Identify which cell holds the provided text, then report its (X, Y) central coordinate. 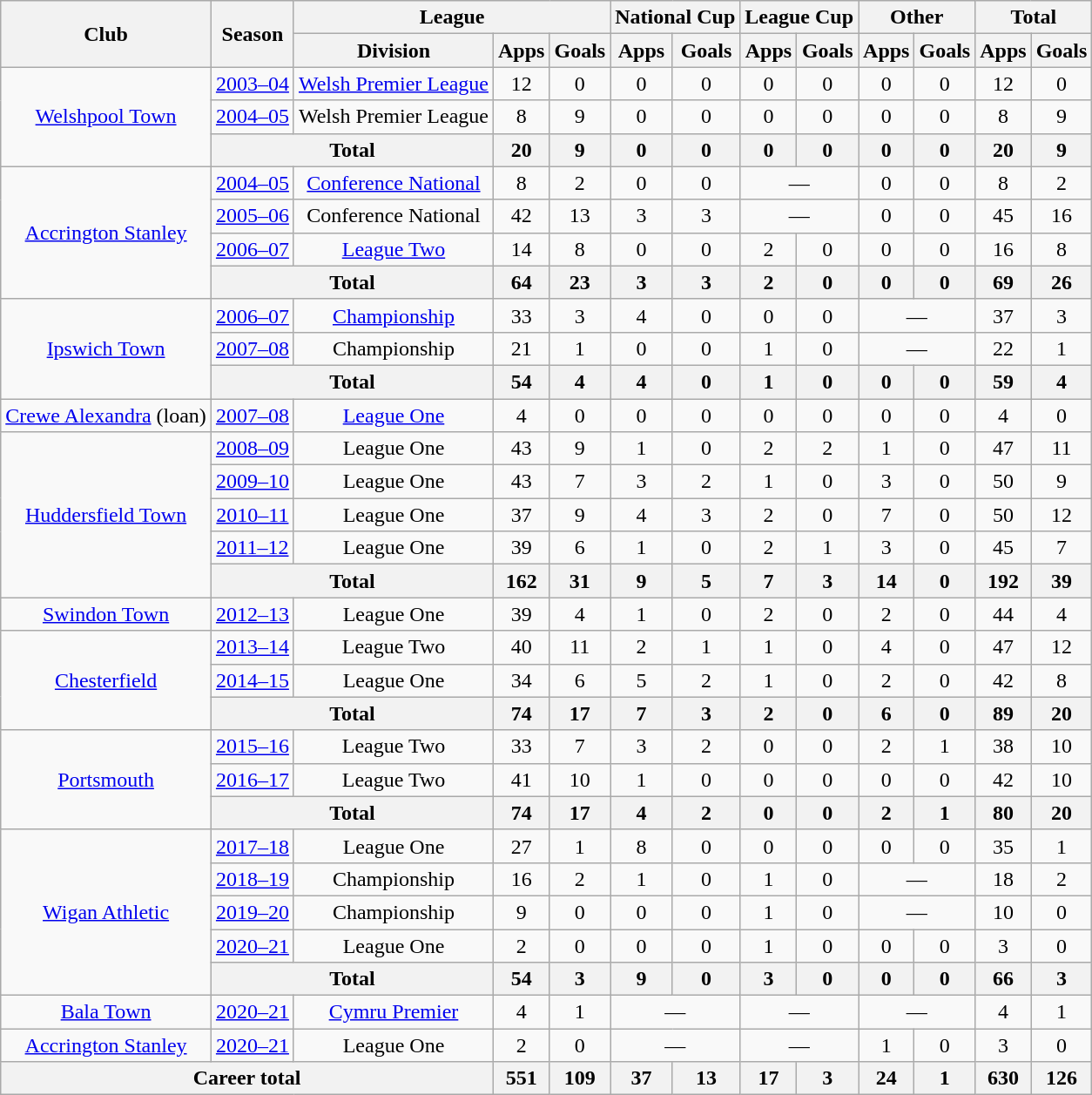
192 (1003, 581)
2009–10 (253, 482)
35 (1003, 846)
44 (1003, 614)
126 (1062, 1078)
Other (917, 17)
Season (253, 34)
2018–19 (253, 879)
2015–16 (253, 747)
27 (522, 846)
Career total (247, 1078)
National Cup (676, 17)
630 (1003, 1078)
Club (106, 34)
2016–17 (253, 780)
38 (1003, 747)
Wigan Athletic (106, 912)
34 (522, 680)
Bala Town (106, 1012)
Welshpool Town (106, 117)
24 (886, 1078)
59 (1003, 382)
26 (1062, 282)
18 (1003, 879)
109 (580, 1078)
66 (1003, 979)
2017–18 (253, 846)
Huddersfield Town (106, 515)
Portsmouth (106, 780)
22 (1003, 348)
64 (522, 282)
Swindon Town (106, 614)
40 (522, 647)
2019–20 (253, 912)
31 (580, 581)
21 (522, 348)
69 (1003, 282)
Crewe Alexandra (loan) (106, 416)
2013–14 (253, 647)
Cymru Premier (394, 1012)
23 (580, 282)
League (451, 17)
162 (522, 581)
Chesterfield (106, 680)
41 (522, 780)
89 (1003, 713)
2012–13 (253, 614)
2011–12 (253, 548)
2014–15 (253, 680)
Ipswich Town (106, 348)
2010–11 (253, 515)
2005–06 (253, 216)
551 (522, 1078)
Division (394, 51)
League Cup (799, 17)
2003–04 (253, 84)
80 (1003, 813)
2008–09 (253, 449)
